Detect which cell encompasses the target text, then output its (x, y) center coordinate. 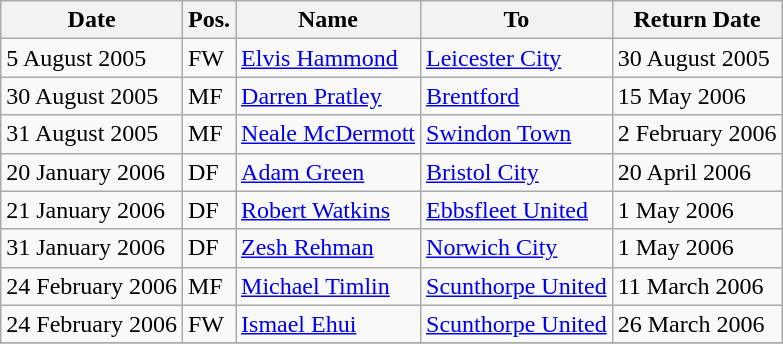
Brentford (517, 96)
Norwich City (517, 248)
Pos. (208, 20)
Darren Pratley (328, 96)
20 April 2006 (697, 172)
Return Date (697, 20)
Robert Watkins (328, 210)
Zesh Rehman (328, 248)
31 August 2005 (92, 134)
15 May 2006 (697, 96)
Date (92, 20)
26 March 2006 (697, 324)
11 March 2006 (697, 286)
Swindon Town (517, 134)
5 August 2005 (92, 58)
Ismael Ehui (328, 324)
Name (328, 20)
Bristol City (517, 172)
Ebbsfleet United (517, 210)
21 January 2006 (92, 210)
Adam Green (328, 172)
Michael Timlin (328, 286)
20 January 2006 (92, 172)
Neale McDermott (328, 134)
To (517, 20)
Elvis Hammond (328, 58)
Leicester City (517, 58)
31 January 2006 (92, 248)
2 February 2006 (697, 134)
